Pinpoint the cell where the given text exists, returning its (x, y) midpoint coordinate. 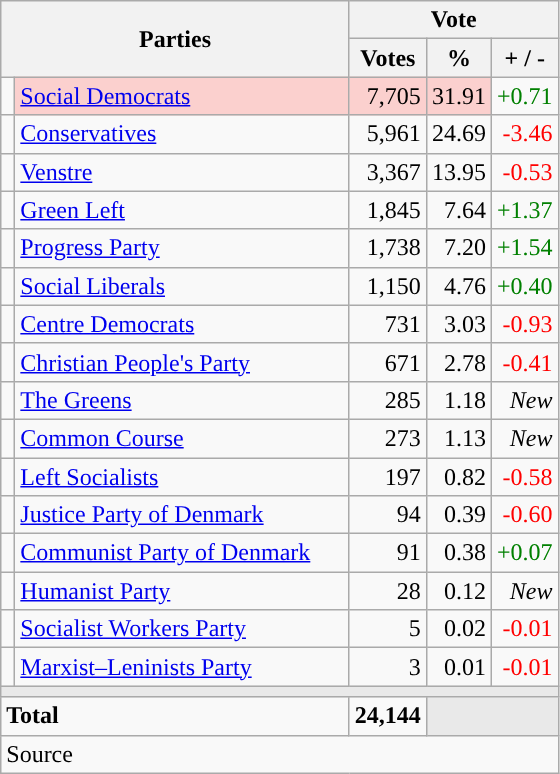
Common Course (182, 438)
0.12 (458, 591)
197 (388, 477)
Total (176, 716)
2.78 (458, 362)
13.95 (458, 172)
Source (280, 754)
1,738 (388, 248)
Socialist Workers Party (182, 629)
-0.53 (524, 172)
Marxist–Leninists Party (182, 667)
3 (388, 667)
+0.07 (524, 553)
+0.40 (524, 286)
24,144 (388, 716)
Christian People's Party (182, 362)
+1.54 (524, 248)
+0.71 (524, 96)
Social Liberals (182, 286)
285 (388, 400)
273 (388, 438)
0.82 (458, 477)
0.01 (458, 667)
5,961 (388, 134)
7.20 (458, 248)
7.64 (458, 210)
Green Left (182, 210)
24.69 (458, 134)
94 (388, 515)
Progress Party (182, 248)
3,367 (388, 172)
731 (388, 324)
28 (388, 591)
1.13 (458, 438)
91 (388, 553)
31.91 (458, 96)
Vote (454, 20)
1,845 (388, 210)
-0.93 (524, 324)
Parties (176, 39)
% (458, 58)
+ / - (524, 58)
3.03 (458, 324)
-0.41 (524, 362)
-3.46 (524, 134)
-0.60 (524, 515)
Justice Party of Denmark (182, 515)
Votes (388, 58)
0.02 (458, 629)
Social Democrats (182, 96)
4.76 (458, 286)
Left Socialists (182, 477)
7,705 (388, 96)
1,150 (388, 286)
0.38 (458, 553)
1.18 (458, 400)
5 (388, 629)
Venstre (182, 172)
Centre Democrats (182, 324)
671 (388, 362)
+1.37 (524, 210)
0.39 (458, 515)
The Greens (182, 400)
Communist Party of Denmark (182, 553)
-0.58 (524, 477)
Conservatives (182, 134)
Humanist Party (182, 591)
